Identify which cell holds the provided text, then report its (X, Y) central coordinate. 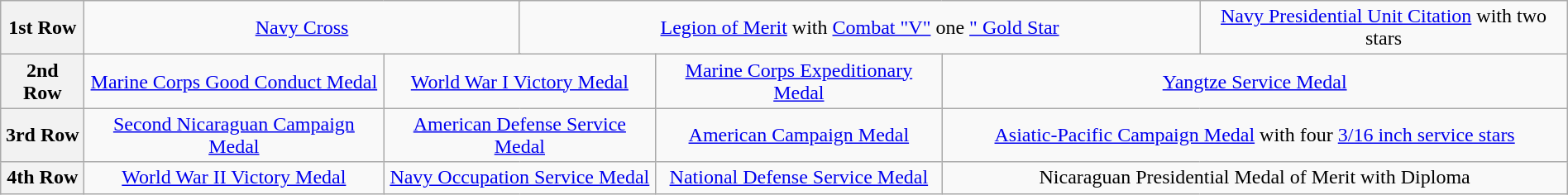
Yangtze Service Medal (1255, 81)
Marine Corps Good Conduct Medal (234, 81)
World War II Victory Medal (234, 178)
American Defense Service Medal (519, 136)
2nd Row (43, 81)
Navy Presidential Unit Citation with two stars (1384, 28)
Marine Corps Expeditionary Medal (799, 81)
World War I Victory Medal (519, 81)
Nicaraguan Presidential Medal of Merit with Diploma (1255, 178)
American Campaign Medal (799, 136)
Second Nicaraguan Campaign Medal (234, 136)
Asiatic-Pacific Campaign Medal with four 3/16 inch service stars (1255, 136)
1st Row (43, 28)
National Defense Service Medal (799, 178)
Navy Occupation Service Medal (519, 178)
4th Row (43, 178)
Legion of Merit with Combat "V" one " Gold Star (859, 28)
3rd Row (43, 136)
Navy Cross (303, 28)
